Output the [x, y] coordinate of the center of the cell containing the given text.  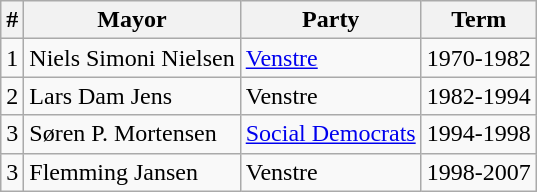
# [12, 20]
Social Democrats [330, 134]
1998-2007 [478, 172]
Mayor [132, 20]
Søren P. Mortensen [132, 134]
1970-1982 [478, 58]
Party [330, 20]
Lars Dam Jens [132, 96]
Niels Simoni Nielsen [132, 58]
1994-1998 [478, 134]
1 [12, 58]
2 [12, 96]
1982-1994 [478, 96]
Flemming Jansen [132, 172]
Term [478, 20]
